Provide the [x, y] coordinate of the cell's center where the given text is located.  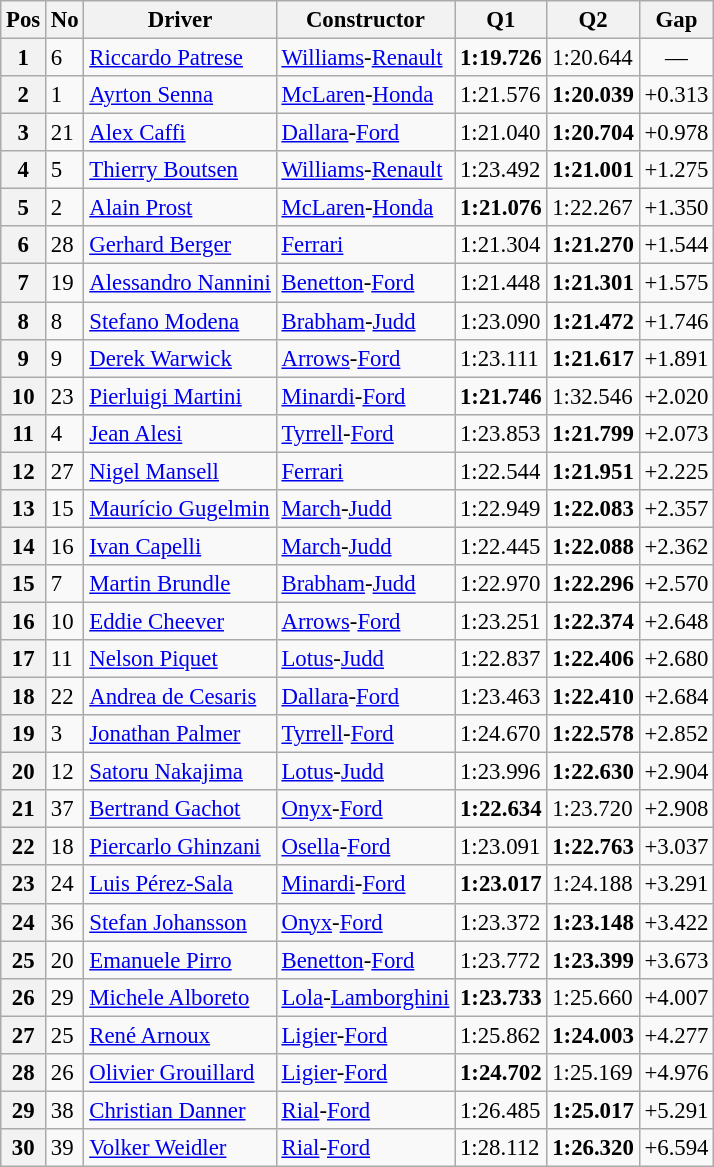
1:23.399 [593, 960]
1:22.949 [501, 509]
1:20.704 [593, 133]
1:23.251 [501, 621]
1:22.088 [593, 546]
1:25.017 [593, 1110]
1:22.970 [501, 584]
1:23.017 [501, 885]
+5.291 [676, 1110]
1:23.996 [501, 772]
Luis Pérez-Sala [180, 885]
+0.313 [676, 95]
30 [24, 1148]
Driver [180, 20]
+2.225 [676, 471]
Q1 [501, 20]
Ayrton Senna [180, 95]
Volker Weidler [180, 1148]
1:19.726 [501, 58]
1:21.799 [593, 433]
1:21.576 [501, 95]
1:23.090 [501, 321]
1:22.445 [501, 546]
+2.362 [676, 546]
+4.976 [676, 1073]
+1.275 [676, 170]
Pos [24, 20]
+1.891 [676, 358]
+3.037 [676, 847]
1:26.320 [593, 1148]
1:21.448 [501, 283]
1:23.772 [501, 960]
+2.852 [676, 734]
1:21.951 [593, 471]
+2.904 [676, 772]
+2.073 [676, 433]
1:21.001 [593, 170]
— [676, 58]
1:26.485 [501, 1110]
+1.544 [676, 245]
Q2 [593, 20]
+6.594 [676, 1148]
1:21.076 [501, 208]
+0.978 [676, 133]
1:21.040 [501, 133]
1:23.148 [593, 922]
Alex Caffi [180, 133]
1:22.374 [593, 621]
1:22.083 [593, 509]
Alessandro Nannini [180, 283]
1:21.304 [501, 245]
Emanuele Pirro [180, 960]
1:24.702 [501, 1073]
14 [24, 546]
Derek Warwick [180, 358]
Ivan Capelli [180, 546]
Osella-Ford [365, 847]
1:23.463 [501, 697]
1:24.188 [593, 885]
17 [24, 659]
Maurício Gugelmin [180, 509]
1:21.270 [593, 245]
1:22.406 [593, 659]
Pierluigi Martini [180, 396]
1:20.039 [593, 95]
1:28.112 [501, 1148]
1:25.660 [593, 997]
Constructor [365, 20]
+3.422 [676, 922]
Thierry Boutsen [180, 170]
1:23.720 [593, 809]
Bertrand Gachot [180, 809]
1:22.634 [501, 809]
+4.007 [676, 997]
+4.277 [676, 1035]
Nigel Mansell [180, 471]
Eddie Cheever [180, 621]
Jean Alesi [180, 433]
Nelson Piquet [180, 659]
36 [65, 922]
1:23.492 [501, 170]
1:24.670 [501, 734]
Stefan Johansson [180, 922]
Gap [676, 20]
1:23.111 [501, 358]
+2.684 [676, 697]
Christian Danner [180, 1110]
1:22.630 [593, 772]
+2.357 [676, 509]
1:22.578 [593, 734]
Satoru Nakajima [180, 772]
+2.648 [676, 621]
1:22.837 [501, 659]
+2.570 [676, 584]
37 [65, 809]
Jonathan Palmer [180, 734]
+2.020 [676, 396]
1:25.169 [593, 1073]
1:21.617 [593, 358]
No [65, 20]
1:21.301 [593, 283]
Piercarlo Ghinzani [180, 847]
1:22.544 [501, 471]
13 [24, 509]
1:22.267 [593, 208]
Olivier Grouillard [180, 1073]
1:24.003 [593, 1035]
+1.746 [676, 321]
+2.680 [676, 659]
René Arnoux [180, 1035]
+1.575 [676, 283]
38 [65, 1110]
Martin Brundle [180, 584]
1:23.372 [501, 922]
+3.673 [676, 960]
Gerhard Berger [180, 245]
1:23.733 [501, 997]
1:25.862 [501, 1035]
Michele Alboreto [180, 997]
Lola-Lamborghini [365, 997]
39 [65, 1148]
+1.350 [676, 208]
1:22.410 [593, 697]
Andrea de Cesaris [180, 697]
1:32.546 [593, 396]
1:23.853 [501, 433]
Stefano Modena [180, 321]
1:22.296 [593, 584]
+2.908 [676, 809]
Riccardo Patrese [180, 58]
+3.291 [676, 885]
1:23.091 [501, 847]
1:21.746 [501, 396]
Alain Prost [180, 208]
1:20.644 [593, 58]
1:21.472 [593, 321]
1:22.763 [593, 847]
